Capture the cell that displays the provided text and extract its (x, y) central coordinate. 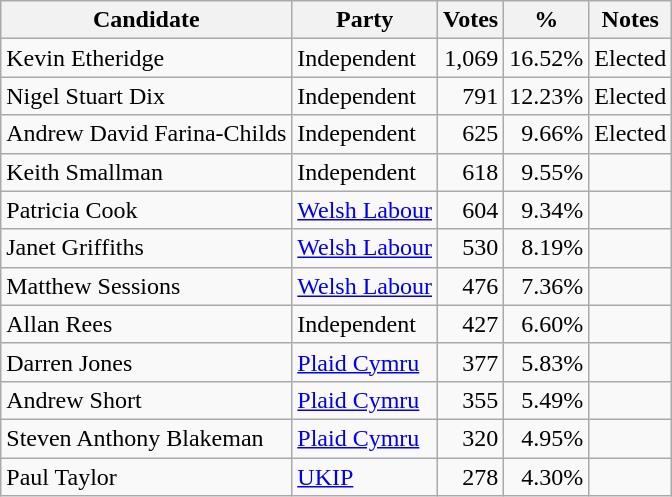
9.66% (546, 134)
427 (471, 324)
4.30% (546, 477)
Kevin Etheridge (146, 58)
12.23% (546, 96)
Allan Rees (146, 324)
16.52% (546, 58)
UKIP (365, 477)
5.83% (546, 362)
9.34% (546, 210)
8.19% (546, 248)
320 (471, 438)
476 (471, 286)
% (546, 20)
Matthew Sessions (146, 286)
Keith Smallman (146, 172)
Andrew David Farina-Childs (146, 134)
278 (471, 477)
604 (471, 210)
Darren Jones (146, 362)
Paul Taylor (146, 477)
9.55% (546, 172)
Andrew Short (146, 400)
6.60% (546, 324)
7.36% (546, 286)
791 (471, 96)
Party (365, 20)
5.49% (546, 400)
Patricia Cook (146, 210)
Nigel Stuart Dix (146, 96)
Steven Anthony Blakeman (146, 438)
4.95% (546, 438)
625 (471, 134)
Notes (630, 20)
618 (471, 172)
Votes (471, 20)
Candidate (146, 20)
Janet Griffiths (146, 248)
1,069 (471, 58)
355 (471, 400)
530 (471, 248)
377 (471, 362)
